Pinpoint the cell where the given text exists, returning its [x, y] midpoint coordinate. 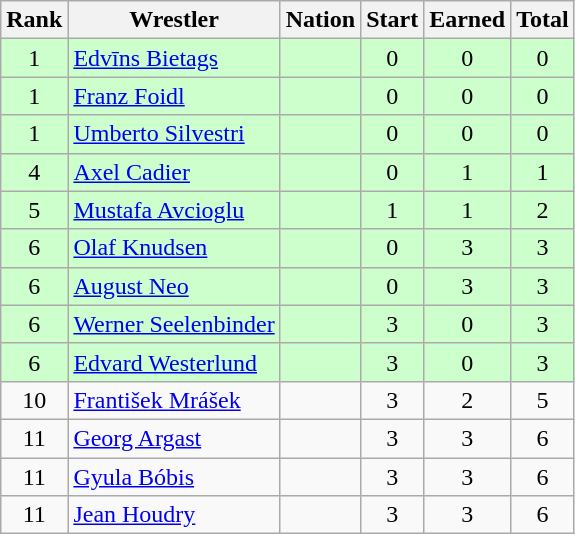
August Neo [174, 286]
Axel Cadier [174, 172]
Start [392, 20]
Umberto Silvestri [174, 134]
Total [543, 20]
Gyula Bóbis [174, 477]
10 [34, 400]
Edvīns Bietags [174, 58]
Mustafa Avcioglu [174, 210]
Rank [34, 20]
Earned [468, 20]
Georg Argast [174, 438]
4 [34, 172]
Olaf Knudsen [174, 248]
František Mrášek [174, 400]
Jean Houdry [174, 515]
Werner Seelenbinder [174, 324]
Edvard Westerlund [174, 362]
Nation [320, 20]
Franz Foidl [174, 96]
Wrestler [174, 20]
